Capture the cell that displays the provided text and extract its [x, y] central coordinate. 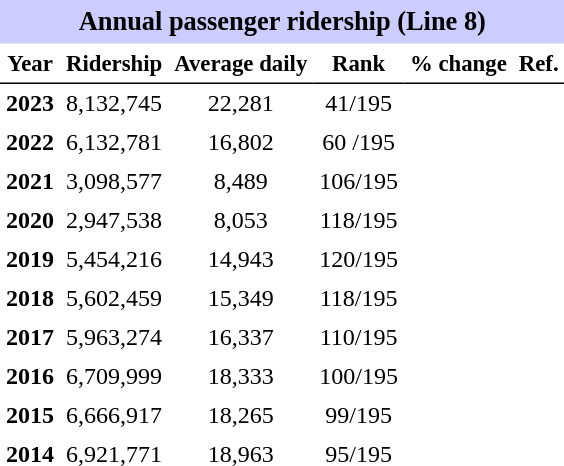
60 /195 [358, 142]
8,132,745 [114, 104]
6,666,917 [114, 416]
8,489 [240, 182]
2021 [30, 182]
2016 [30, 376]
5,454,216 [114, 260]
99/195 [358, 416]
110/195 [358, 338]
Ridership [114, 64]
Average daily [240, 64]
16,337 [240, 338]
15,349 [240, 298]
14,943 [240, 260]
2017 [30, 338]
6,132,781 [114, 142]
18,265 [240, 416]
22,281 [240, 104]
2020 [30, 220]
Year [30, 64]
2019 [30, 260]
120/195 [358, 260]
5,963,274 [114, 338]
2022 [30, 142]
2015 [30, 416]
100/195 [358, 376]
6,709,999 [114, 376]
106/195 [358, 182]
5,602,459 [114, 298]
Rank [358, 64]
8,053 [240, 220]
41/195 [358, 104]
2018 [30, 298]
2,947,538 [114, 220]
3,098,577 [114, 182]
18,333 [240, 376]
16,802 [240, 142]
2023 [30, 104]
% change [458, 64]
